Pinpoint the cell where the given text exists, returning its (x, y) midpoint coordinate. 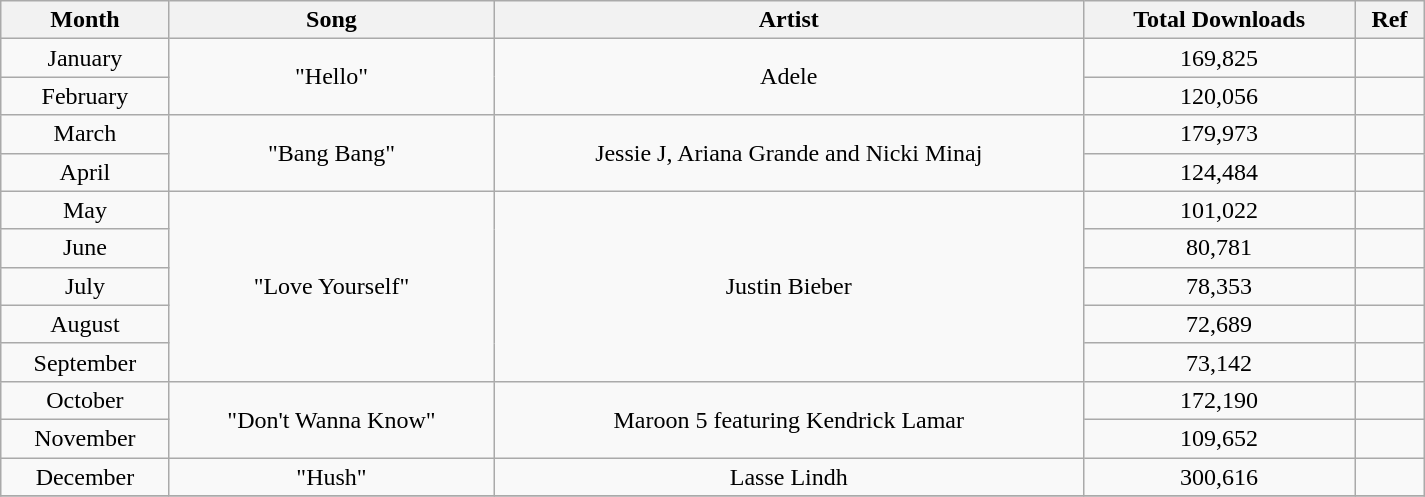
Lasse Lindh (789, 477)
"Don't Wanna Know" (332, 419)
78,353 (1220, 286)
80,781 (1220, 248)
July (85, 286)
72,689 (1220, 324)
"Love Yourself" (332, 286)
172,190 (1220, 400)
Justin Bieber (789, 286)
February (85, 96)
November (85, 438)
April (85, 172)
300,616 (1220, 477)
169,825 (1220, 58)
January (85, 58)
June (85, 248)
Song (332, 20)
Ref (1390, 20)
Month (85, 20)
"Bang Bang" (332, 153)
May (85, 210)
"Hush" (332, 477)
109,652 (1220, 438)
August (85, 324)
September (85, 362)
Total Downloads (1220, 20)
Artist (789, 20)
120,056 (1220, 96)
Maroon 5 featuring Kendrick Lamar (789, 419)
124,484 (1220, 172)
March (85, 134)
Adele (789, 77)
179,973 (1220, 134)
"Hello" (332, 77)
October (85, 400)
December (85, 477)
101,022 (1220, 210)
73,142 (1220, 362)
Jessie J, Ariana Grande and Nicki Minaj (789, 153)
